Detect which cell encompasses the target text, then output its [x, y] center coordinate. 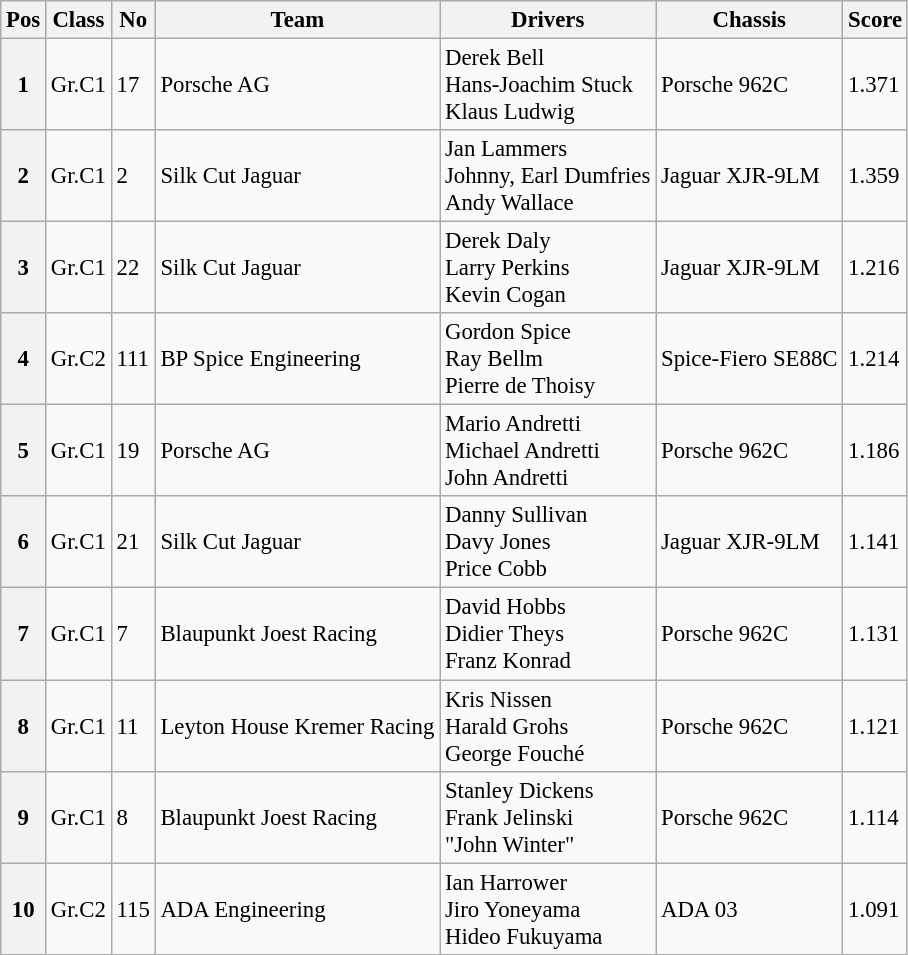
Mario Andretti Michael Andretti John Andretti [548, 451]
22 [133, 268]
Jan Lammers Johnny, Earl Dumfries Andy Wallace [548, 176]
Pos [24, 20]
1.114 [876, 817]
17 [133, 85]
Drivers [548, 20]
No [133, 20]
Derek Bell Hans-Joachim Stuck Klaus Ludwig [548, 85]
4 [24, 359]
1.186 [876, 451]
115 [133, 909]
11 [133, 726]
1.121 [876, 726]
Gordon Spice Ray Bellm Pierre de Thoisy [548, 359]
1 [24, 85]
111 [133, 359]
Chassis [750, 20]
21 [133, 542]
Class [79, 20]
Derek Daly Larry Perkins Kevin Cogan [548, 268]
Team [298, 20]
BP Spice Engineering [298, 359]
5 [24, 451]
David Hobbs Didier Theys Franz Konrad [548, 634]
19 [133, 451]
ADA 03 [750, 909]
1.131 [876, 634]
6 [24, 542]
Kris Nissen Harald Grohs George Fouché [548, 726]
1.214 [876, 359]
Danny Sullivan Davy Jones Price Cobb [548, 542]
1.371 [876, 85]
3 [24, 268]
10 [24, 909]
Spice-Fiero SE88C [750, 359]
Stanley Dickens Frank Jelinski "John Winter" [548, 817]
1.359 [876, 176]
1.141 [876, 542]
Leyton House Kremer Racing [298, 726]
1.216 [876, 268]
9 [24, 817]
1.091 [876, 909]
ADA Engineering [298, 909]
Score [876, 20]
Ian Harrower Jiro Yoneyama Hideo Fukuyama [548, 909]
